Locate the cell with the specified text and output its [X, Y] center coordinate. 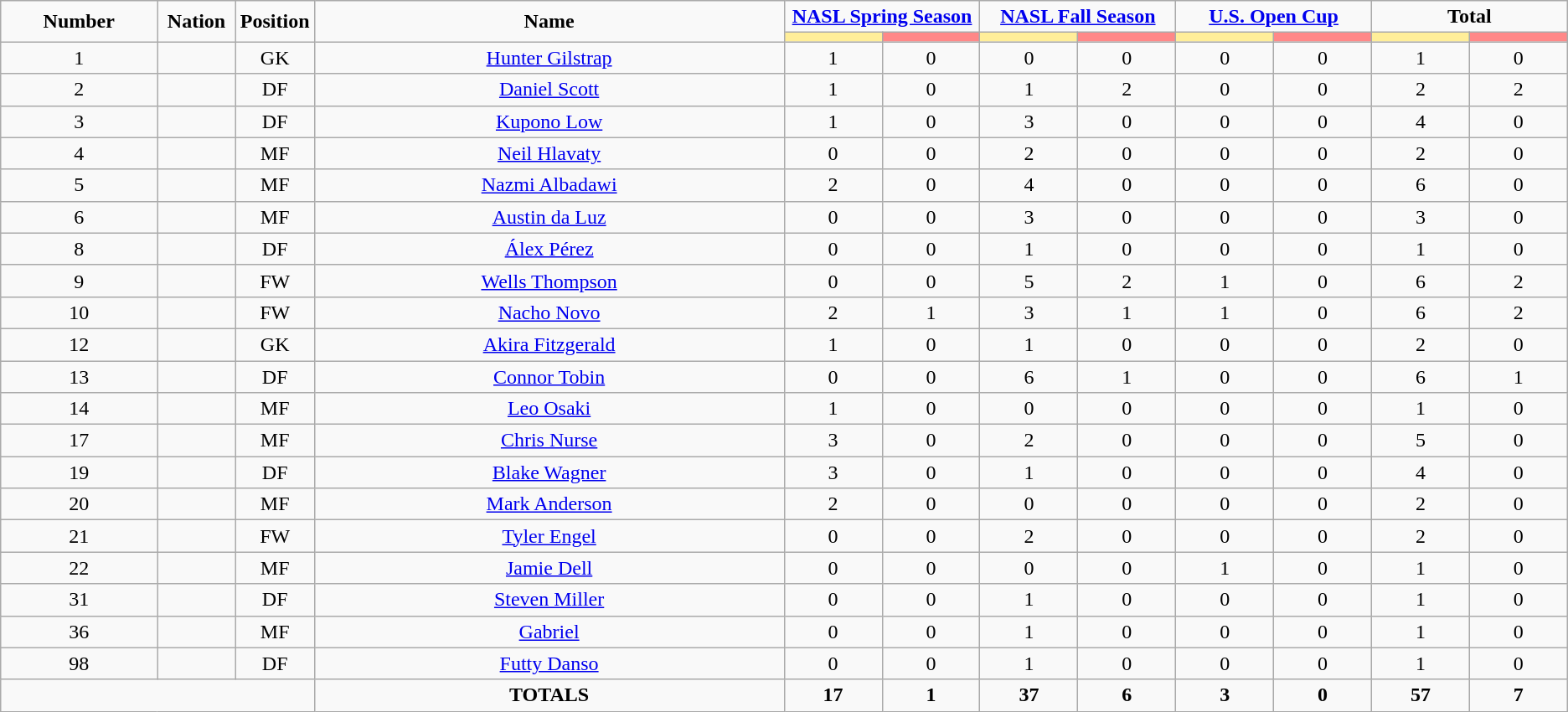
Leo Osaki [549, 409]
8 [79, 249]
Number [79, 22]
Álex Pérez [549, 249]
Mark Anderson [549, 504]
20 [79, 504]
Connor Tobin [549, 376]
12 [79, 344]
Total [1469, 17]
Blake Wagner [549, 472]
Jamie Dell [549, 568]
10 [79, 312]
NASL Spring Season [882, 17]
19 [79, 472]
57 [1421, 695]
U.S. Open Cup [1274, 17]
98 [79, 663]
7 [1518, 695]
Futty Danso [549, 663]
Nation [197, 22]
21 [79, 536]
Hunter Gilstrap [549, 58]
Position [275, 22]
13 [79, 376]
Neil Hlavaty [549, 153]
Gabriel [549, 632]
NASL Fall Season [1078, 17]
Austin da Luz [549, 217]
31 [79, 600]
14 [79, 409]
Nacho Novo [549, 312]
37 [1029, 695]
9 [79, 281]
Tyler Engel [549, 536]
Nazmi Albadawi [549, 185]
Akira Fitzgerald [549, 344]
Name [549, 22]
Daniel Scott [549, 90]
Wells Thompson [549, 281]
22 [79, 568]
TOTALS [549, 695]
36 [79, 632]
Kupono Low [549, 121]
Steven Miller [549, 600]
Chris Nurse [549, 441]
